Identify which cell holds the provided text, then report its (x, y) central coordinate. 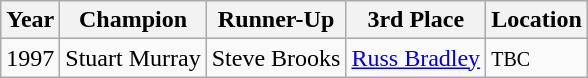
TBC (537, 58)
Champion (133, 20)
3rd Place (416, 20)
1997 (30, 58)
Location (537, 20)
Stuart Murray (133, 58)
Year (30, 20)
Runner-Up (276, 20)
Steve Brooks (276, 58)
Russ Bradley (416, 58)
